Pinpoint the cell where the given text exists, returning its [X, Y] midpoint coordinate. 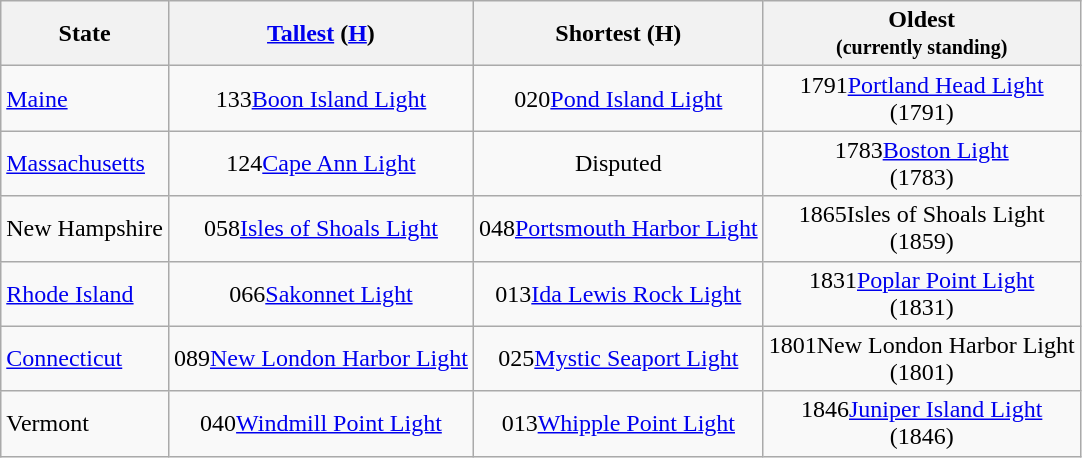
Tallest (H) [320, 34]
1791Portland Head Light(1791) [922, 98]
Connecticut [85, 358]
Oldest(currently standing) [922, 34]
133Boon Island Light [320, 98]
020Pond Island Light [618, 98]
058Isles of Shoals Light [320, 228]
Shortest (H) [618, 34]
025Mystic Seaport Light [618, 358]
066Sakonnet Light [320, 294]
Vermont [85, 424]
1846Juniper Island Light(1846) [922, 424]
1801New London Harbor Light(1801) [922, 358]
Maine [85, 98]
1865Isles of Shoals Light(1859) [922, 228]
040Windmill Point Light [320, 424]
089New London Harbor Light [320, 358]
New Hampshire [85, 228]
013Whipple Point Light [618, 424]
Massachusetts [85, 164]
048Portsmouth Harbor Light [618, 228]
013Ida Lewis Rock Light [618, 294]
124Cape Ann Light [320, 164]
1783Boston Light(1783) [922, 164]
Disputed [618, 164]
State [85, 34]
1831Poplar Point Light(1831) [922, 294]
Rhode Island [85, 294]
